Output the (X, Y) coordinate of the center of the cell containing the given text.  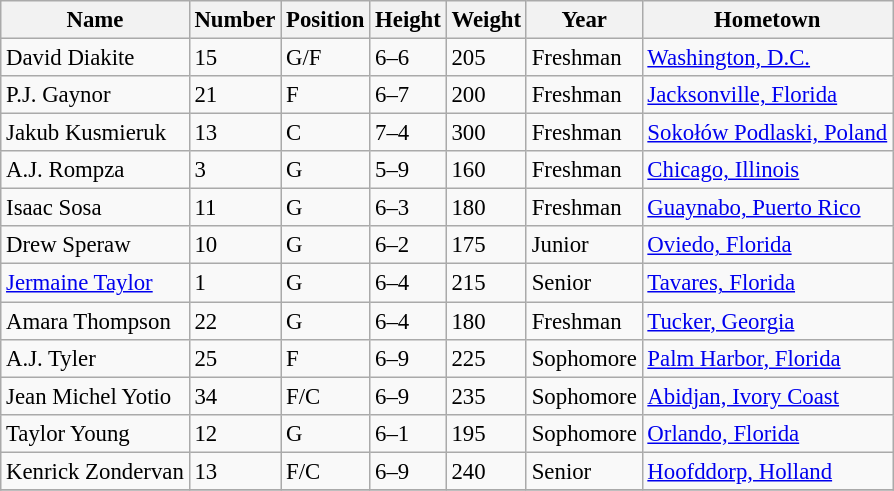
Drew Speraw (95, 245)
12 (235, 433)
Isaac Sosa (95, 208)
Jermaine Taylor (95, 283)
200 (486, 95)
235 (486, 396)
15 (235, 58)
205 (486, 58)
Amara Thompson (95, 321)
21 (235, 95)
Orlando, Florida (767, 433)
300 (486, 133)
22 (235, 321)
10 (235, 245)
P.J. Gaynor (95, 95)
Washington, D.C. (767, 58)
Guaynabo, Puerto Rico (767, 208)
3 (235, 170)
6–7 (408, 95)
Number (235, 20)
Oviedo, Florida (767, 245)
5–9 (408, 170)
Year (584, 20)
240 (486, 471)
Taylor Young (95, 433)
Chicago, Illinois (767, 170)
Tavares, Florida (767, 283)
7–4 (408, 133)
6–2 (408, 245)
Hometown (767, 20)
6–6 (408, 58)
Palm Harbor, Florida (767, 358)
C (326, 133)
Weight (486, 20)
Sokołów Podlaski, Poland (767, 133)
25 (235, 358)
160 (486, 170)
Name (95, 20)
David Diakite (95, 58)
G/F (326, 58)
1 (235, 283)
Hoofddorp, Holland (767, 471)
Junior (584, 245)
34 (235, 396)
A.J. Tyler (95, 358)
Jean Michel Yotio (95, 396)
215 (486, 283)
6–3 (408, 208)
225 (486, 358)
Kenrick Zondervan (95, 471)
Abidjan, Ivory Coast (767, 396)
11 (235, 208)
Height (408, 20)
Position (326, 20)
175 (486, 245)
6–1 (408, 433)
A.J. Rompza (95, 170)
Jacksonville, Florida (767, 95)
Tucker, Georgia (767, 321)
195 (486, 433)
Jakub Kusmieruk (95, 133)
